Identify which cell holds the provided text, then report its (x, y) central coordinate. 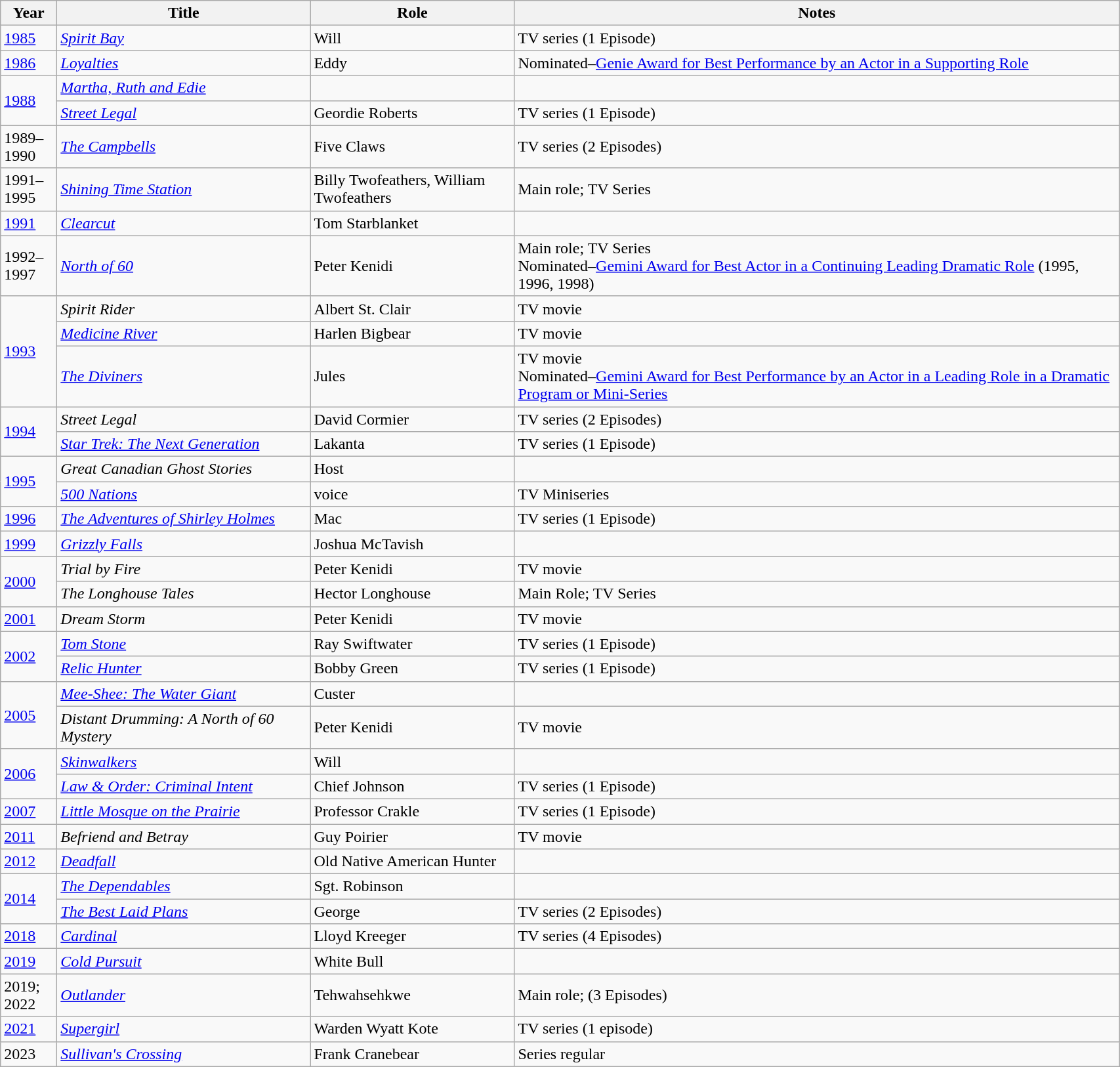
Little Mosque on the Prairie (184, 811)
Tehwahsehkwe (412, 995)
1991–1995 (29, 189)
The Adventures of Shirley Holmes (184, 519)
2001 (29, 619)
Professor Crakle (412, 811)
Jules (412, 376)
2021 (29, 1029)
Relic Hunter (184, 669)
Sullivan's Crossing (184, 1054)
TV movieNominated–Gemini Award for Best Performance by an Actor in a Leading Role in a Dramatic Program or Mini-Series (817, 376)
1995 (29, 482)
Lakanta (412, 444)
TV series (1 episode) (817, 1029)
Star Trek: The Next Generation (184, 444)
1999 (29, 544)
Medicine River (184, 333)
2019 (29, 961)
Spirit Bay (184, 38)
2014 (29, 899)
Dream Storm (184, 619)
Law & Order: Criminal Intent (184, 786)
Bobby Green (412, 669)
The Diviners (184, 376)
Eddy (412, 63)
1985 (29, 38)
Spirit Rider (184, 308)
The Best Laid Plans (184, 911)
voice (412, 494)
1994 (29, 432)
Outlander (184, 995)
Notes (817, 13)
Warden Wyatt Kote (412, 1029)
1996 (29, 519)
Guy Poirier (412, 837)
2018 (29, 936)
David Cormier (412, 419)
Year (29, 13)
Befriend and Betray (184, 837)
1993 (29, 351)
2005 (29, 715)
Billy Twofeathers, William Twofeathers (412, 189)
Mee-Shee: The Water Giant (184, 694)
Frank Cranebear (412, 1054)
1992–1997 (29, 266)
Title (184, 13)
Sgt. Robinson (412, 887)
500 Nations (184, 494)
Martha, Ruth and Edie (184, 88)
TV series (4 Episodes) (817, 936)
Harlen Bigbear (412, 333)
2011 (29, 837)
Main role; TV Series (817, 189)
1991 (29, 223)
Nominated–Genie Award for Best Performance by an Actor in a Supporting Role (817, 63)
Shining Time Station (184, 189)
Tom Starblanket (412, 223)
2000 (29, 581)
Host (412, 469)
1989–1990 (29, 147)
Hector Longhouse (412, 594)
Distant Drumming: A North of 60 Mystery (184, 727)
Lloyd Kreeger (412, 936)
Grizzly Falls (184, 544)
North of 60 (184, 266)
Custer (412, 694)
George (412, 911)
Deadfall (184, 862)
Joshua McTavish (412, 544)
Loyalties (184, 63)
Clearcut (184, 223)
Chief Johnson (412, 786)
Cardinal (184, 936)
Ray Swiftwater (412, 644)
1988 (29, 100)
Tom Stone (184, 644)
Trial by Fire (184, 569)
2006 (29, 774)
Five Claws (412, 147)
Supergirl (184, 1029)
2019; 2022 (29, 995)
Cold Pursuit (184, 961)
Main role; TV SeriesNominated–Gemini Award for Best Actor in a Continuing Leading Dramatic Role (1995, 1996, 1998) (817, 266)
2023 (29, 1054)
Series regular (817, 1054)
Skinwalkers (184, 761)
Main Role; TV Series (817, 594)
2002 (29, 656)
Old Native American Hunter (412, 862)
Albert St. Clair (412, 308)
1986 (29, 63)
TV Miniseries (817, 494)
The Dependables (184, 887)
2012 (29, 862)
The Campbells (184, 147)
2007 (29, 811)
Geordie Roberts (412, 113)
Role (412, 13)
Mac (412, 519)
Main role; (3 Episodes) (817, 995)
White Bull (412, 961)
The Longhouse Tales (184, 594)
Great Canadian Ghost Stories (184, 469)
